From the cell containing the given text, extract its center point as [x, y] coordinate. 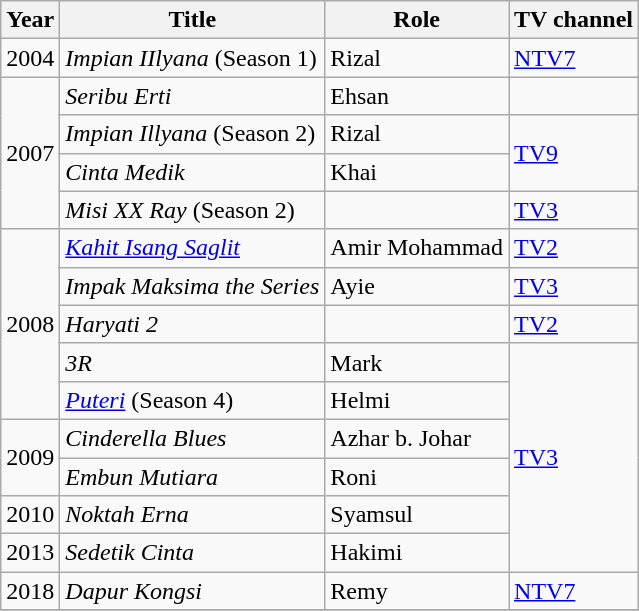
Ayie [417, 286]
Impian Illyana (Season 2) [192, 134]
Noktah Erna [192, 515]
Roni [417, 477]
Role [417, 20]
2013 [30, 553]
Dapur Kongsi [192, 591]
Embun Mutiara [192, 477]
Impian IIlyana (Season 1) [192, 58]
Mark [417, 362]
Kahit Isang Saglit [192, 248]
Misi XX Ray (Season 2) [192, 210]
Helmi [417, 400]
2008 [30, 324]
Khai [417, 172]
Amir Mohammad [417, 248]
3R [192, 362]
Year [30, 20]
2007 [30, 153]
Impak Maksima the Series [192, 286]
Seribu Erti [192, 96]
2004 [30, 58]
2010 [30, 515]
TV9 [574, 153]
Remy [417, 591]
TV channel [574, 20]
Cinderella Blues [192, 438]
Hakimi [417, 553]
Haryati 2 [192, 324]
Azhar b. Johar [417, 438]
Puteri (Season 4) [192, 400]
Syamsul [417, 515]
Cinta Medik [192, 172]
Title [192, 20]
2018 [30, 591]
Sedetik Cinta [192, 553]
2009 [30, 457]
Ehsan [417, 96]
